Capture the cell that displays the provided text and extract its [x, y] central coordinate. 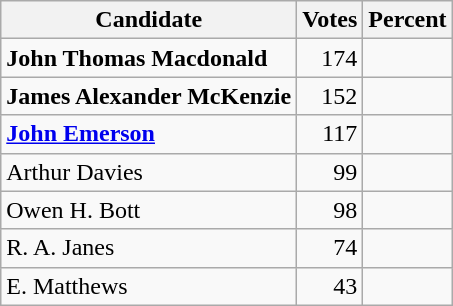
43 [330, 286]
James Alexander McKenzie [149, 96]
Arthur Davies [149, 172]
R. A. Janes [149, 248]
174 [330, 58]
Votes [330, 20]
Percent [408, 20]
Owen H. Bott [149, 210]
Candidate [149, 20]
98 [330, 210]
John Emerson [149, 134]
E. Matthews [149, 286]
74 [330, 248]
117 [330, 134]
99 [330, 172]
152 [330, 96]
John Thomas Macdonald [149, 58]
